Pinpoint the cell where the given text exists, returning its [X, Y] midpoint coordinate. 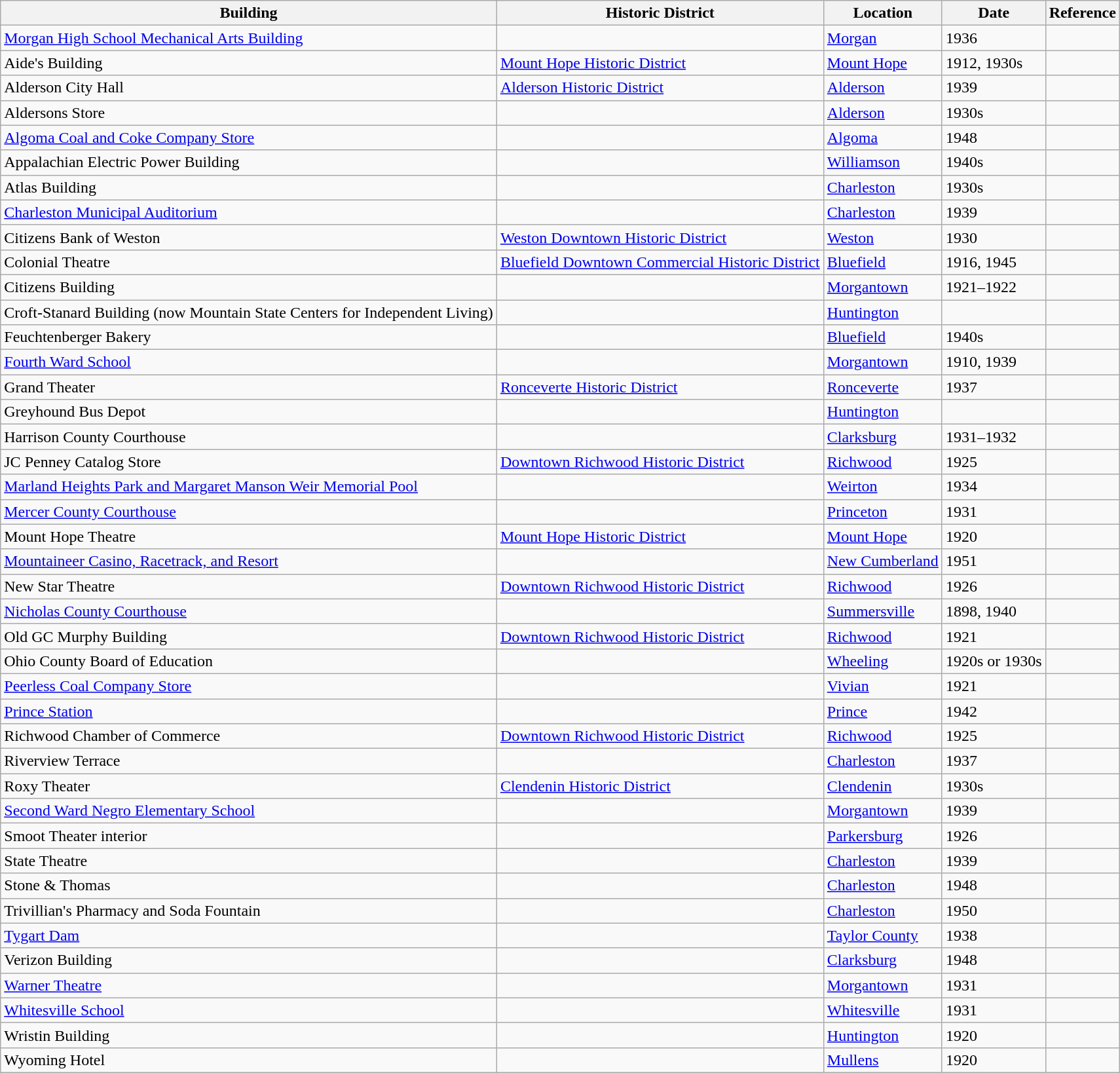
Croft-Stanard Building (now Mountain State Centers for Independent Living) [249, 312]
Clendenin [883, 786]
Atlas Building [249, 187]
Trivillian's Pharmacy and Soda Fountain [249, 911]
1912, 1930s [994, 63]
Building [249, 13]
1921–1922 [994, 287]
Old GC Murphy Building [249, 636]
1916, 1945 [994, 262]
Ohio County Board of Education [249, 661]
Algoma [883, 138]
Second Ward Negro Elementary School [249, 811]
Mount Hope Theatre [249, 536]
Verizon Building [249, 960]
Wyoming Hotel [249, 1060]
Vivian [883, 686]
Bluefield Downtown Commercial Historic District [660, 262]
Wristin Building [249, 1035]
Grand Theater [249, 387]
Fourth Ward School [249, 362]
1938 [994, 935]
Aide's Building [249, 63]
Mercer County Courthouse [249, 512]
Alderson City Hall [249, 88]
Weston Downtown Historic District [660, 237]
Ronceverte Historic District [660, 387]
Warner Theatre [249, 985]
Alderson Historic District [660, 88]
Morgan High School Mechanical Arts Building [249, 38]
Parkersburg [883, 836]
Stone & Thomas [249, 886]
Clendenin Historic District [660, 786]
Greyhound Bus Depot [249, 412]
Prince Station [249, 711]
Peerless Coal Company Store [249, 686]
1934 [994, 487]
Richwood Chamber of Commerce [249, 736]
Aldersons Store [249, 113]
1931–1932 [994, 437]
State Theatre [249, 861]
Prince [883, 711]
Whitesville [883, 1010]
Williamson [883, 162]
1920s or 1930s [994, 661]
Princeton [883, 512]
Charleston Municipal Auditorium [249, 212]
Summersville [883, 611]
1930 [994, 237]
Wheeling [883, 661]
Ronceverte [883, 387]
Appalachian Electric Power Building [249, 162]
Citizens Building [249, 287]
Riverview Terrace [249, 761]
Whitesville School [249, 1010]
Smoot Theater interior [249, 836]
1936 [994, 38]
Marland Heights Park and Margaret Manson Weir Memorial Pool [249, 487]
1910, 1939 [994, 362]
Taylor County [883, 935]
Weirton [883, 487]
Citizens Bank of Weston [249, 237]
1898, 1940 [994, 611]
Harrison County Courthouse [249, 437]
Feuchtenberger Bakery [249, 337]
Reference [1082, 13]
Date [994, 13]
Algoma Coal and Coke Company Store [249, 138]
New Star Theatre [249, 586]
Historic District [660, 13]
New Cumberland [883, 561]
Mountaineer Casino, Racetrack, and Resort [249, 561]
Morgan [883, 38]
Mullens [883, 1060]
Nicholas County Courthouse [249, 611]
Weston [883, 237]
JC Penney Catalog Store [249, 462]
Tygart Dam [249, 935]
Location [883, 13]
1942 [994, 711]
Roxy Theater [249, 786]
Colonial Theatre [249, 262]
1951 [994, 561]
1950 [994, 911]
